Output the (X, Y) coordinate of the center of the cell containing the given text.  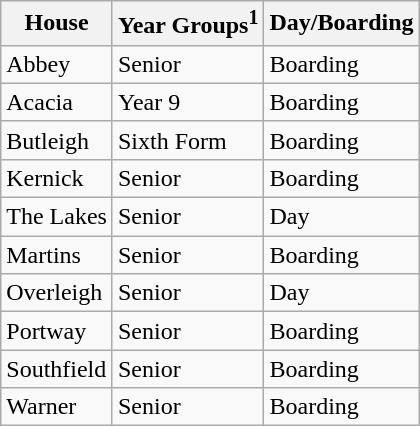
Year 9 (188, 102)
Southfield (57, 369)
Abbey (57, 64)
The Lakes (57, 217)
Year Groups1 (188, 24)
Kernick (57, 178)
Portway (57, 331)
Overleigh (57, 293)
Acacia (57, 102)
Warner (57, 407)
Day/Boarding (342, 24)
Martins (57, 255)
Sixth Form (188, 140)
House (57, 24)
Butleigh (57, 140)
